From the cell containing the given text, extract its center point as [X, Y] coordinate. 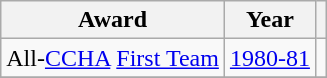
Award [113, 20]
All-CCHA First Team [113, 58]
1980-81 [270, 58]
Year [270, 20]
